Extract the (X, Y) coordinate from the center of the cell holding the provided text.  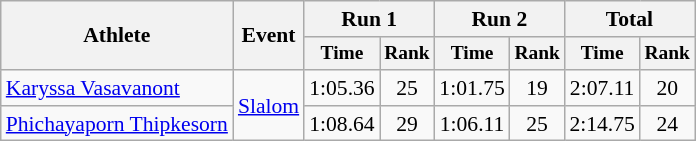
19 (538, 88)
2:07.11 (602, 88)
25 (408, 88)
Event (268, 36)
Run 2 (499, 19)
Run 1 (369, 19)
1:05.36 (342, 88)
Total (629, 19)
Slalom (268, 106)
1:01.75 (472, 88)
Athlete (117, 36)
Karyssa Vasavanont (117, 88)
20 (668, 88)
